Find where the given text appears and provide that cell's center as [X, Y] coordinate. 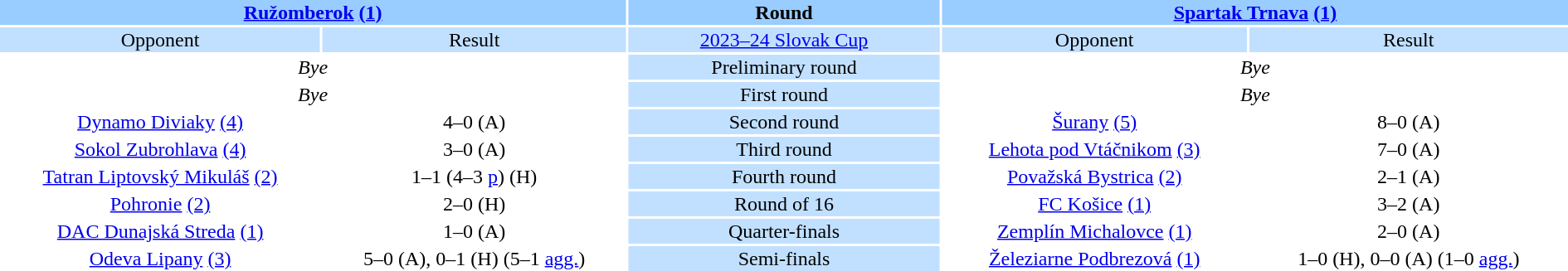
8–0 (A) [1409, 122]
7–0 (A) [1409, 149]
Third round [784, 149]
2023–24 Slovak Cup [784, 40]
Sokol Zubrohlava (4) [160, 149]
Ružomberok (1) [313, 12]
3–0 (A) [475, 149]
Šurany (5) [1095, 122]
Tatran Liptovský Mikuláš (2) [160, 177]
2–0 (H) [475, 204]
Dynamo Diviaky (4) [160, 122]
1–1 (4–3 p) (H) [475, 177]
1–0 (H), 0–0 (A) (1–0 agg.) [1409, 259]
First round [784, 94]
2–0 (A) [1409, 231]
Lehota pod Vtáčnikom (3) [1095, 149]
Fourth round [784, 177]
4–0 (A) [475, 122]
DAC Dunajská Streda (1) [160, 231]
Zemplín Michalovce (1) [1095, 231]
Second round [784, 122]
Semi-finals [784, 259]
Round [784, 12]
Pohronie (2) [160, 204]
2–1 (A) [1409, 177]
Round of 16 [784, 204]
Spartak Trnava (1) [1255, 12]
FC Košice (1) [1095, 204]
5–0 (A), 0–1 (H) (5–1 agg.) [475, 259]
Považská Bystrica (2) [1095, 177]
Železiarne Podbrezová (1) [1095, 259]
Quarter-finals [784, 231]
1–0 (A) [475, 231]
Preliminary round [784, 67]
3–2 (A) [1409, 204]
Odeva Lipany (3) [160, 259]
